Search for the cell housing the specified text and yield its (X, Y) center coordinate. 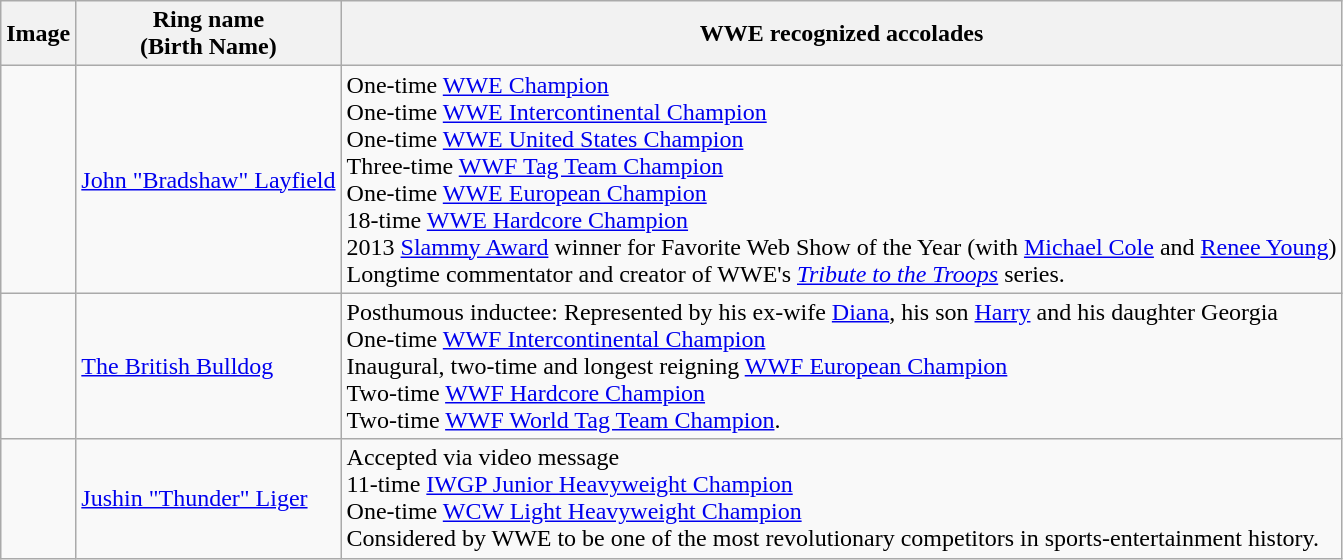
Jushin "Thunder" Liger (208, 498)
WWE recognized accolades (842, 34)
Ring name(Birth Name) (208, 34)
Image (38, 34)
John "Bradshaw" Layfield (208, 180)
The British Bulldog (208, 366)
